Find where the given text appears and provide that cell's center as [X, Y] coordinate. 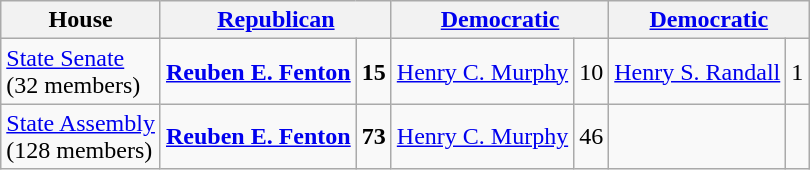
10 [592, 72]
House [81, 20]
State Senate (32 members) [81, 72]
73 [374, 136]
Henry S. Randall [698, 72]
State Assembly (128 members) [81, 136]
Republican [276, 20]
46 [592, 136]
1 [798, 72]
15 [374, 72]
